Scan for the cell matching the given text and deliver its (x, y) coordinate at center. 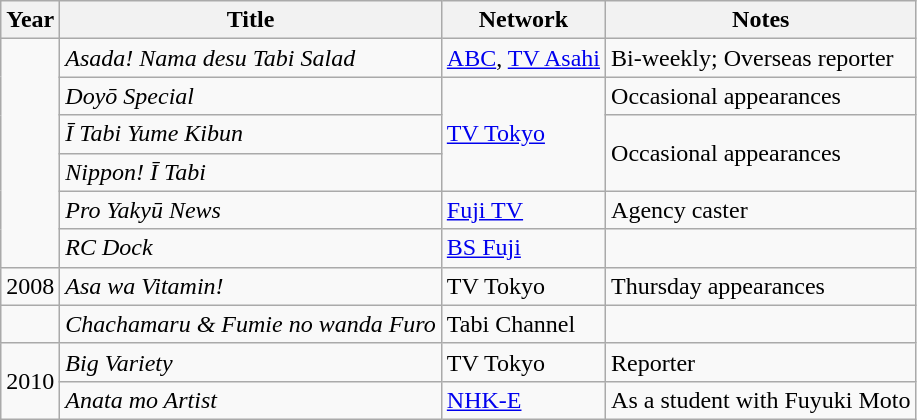
Year (30, 20)
BS Fuji (523, 248)
Tabi Channel (523, 324)
Chachamaru & Fumie no wanda Furo (250, 324)
Doyō Special (250, 96)
Network (523, 20)
Nippon! Ī Tabi (250, 172)
Anata mo Artist (250, 400)
Agency caster (761, 210)
2010 (30, 381)
Ī Tabi Yume Kibun (250, 134)
NHK-E (523, 400)
As a student with Fuyuki Moto (761, 400)
Thursday appearances (761, 286)
Title (250, 20)
2008 (30, 286)
Bi-weekly; Overseas reporter (761, 58)
RC Dock (250, 248)
ABC, TV Asahi (523, 58)
Reporter (761, 362)
Asada! Nama desu Tabi Salad (250, 58)
Pro Yakyū News (250, 210)
Fuji TV (523, 210)
Asa wa Vitamin! (250, 286)
Big Variety (250, 362)
Notes (761, 20)
